Determine the [x, y] coordinate at the center of the cell enclosing the given text.  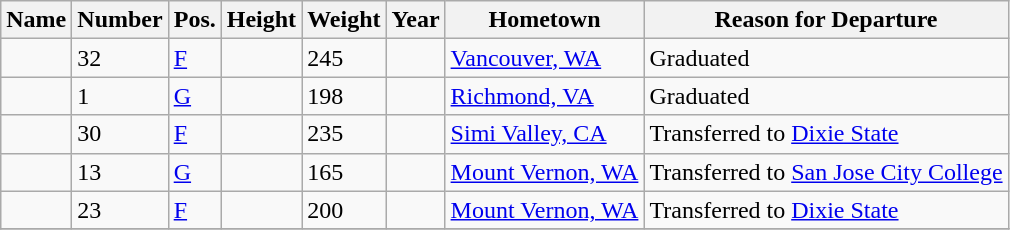
Number [120, 20]
245 [344, 58]
23 [120, 210]
200 [344, 210]
Height [261, 20]
Simi Valley, CA [544, 134]
1 [120, 96]
13 [120, 172]
Transferred to San Jose City College [826, 172]
235 [344, 134]
Richmond, VA [544, 96]
Name [36, 20]
Weight [344, 20]
32 [120, 58]
Pos. [194, 20]
30 [120, 134]
198 [344, 96]
Year [416, 20]
Hometown [544, 20]
165 [344, 172]
Vancouver, WA [544, 58]
Reason for Departure [826, 20]
